Provide the (x, y) coordinate of the cell's center where the given text is located.  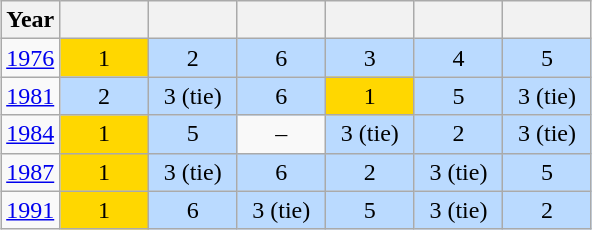
4 (458, 58)
3 (370, 58)
1981 (30, 96)
Year (30, 20)
1991 (30, 210)
1987 (30, 172)
– (282, 134)
1984 (30, 134)
1976 (30, 58)
